Return [X, Y] of the center of cell containing provided text 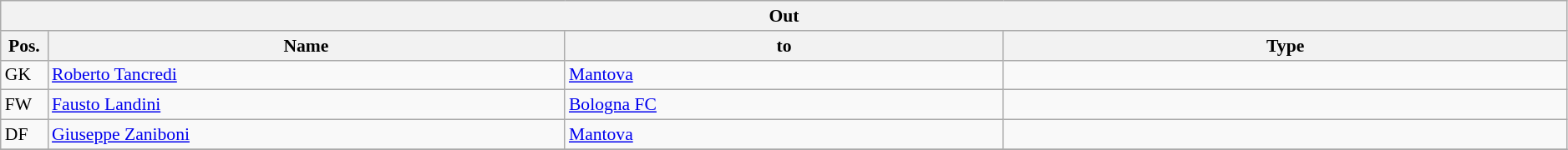
FW [24, 105]
Fausto Landini [306, 105]
GK [24, 75]
Name [306, 46]
DF [24, 135]
Type [1285, 46]
Giuseppe Zaniboni [306, 135]
Bologna FC [784, 105]
Roberto Tancredi [306, 75]
to [784, 46]
Out [784, 16]
Pos. [24, 46]
